Return (X, Y) of the center of cell containing provided text 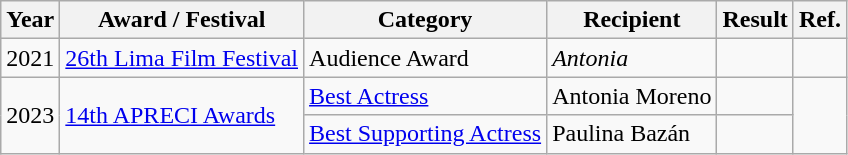
2021 (30, 58)
Category (426, 20)
Antonia (632, 58)
Audience Award (426, 58)
Antonia Moreno (632, 96)
14th APRECI Awards (182, 115)
Year (30, 20)
Best Actress (426, 96)
2023 (30, 115)
Result (755, 20)
26th Lima Film Festival (182, 58)
Recipient (632, 20)
Best Supporting Actress (426, 134)
Award / Festival (182, 20)
Ref. (820, 20)
Paulina Bazán (632, 134)
